From the cell containing the given text, extract its center point as (x, y) coordinate. 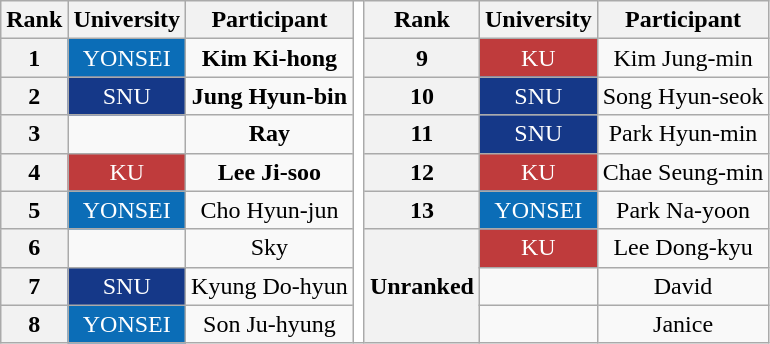
8 (34, 324)
Park Na-yoon (683, 210)
4 (34, 172)
Ray (270, 134)
Lee Ji-soo (270, 172)
Janice (683, 324)
1 (34, 58)
5 (34, 210)
Kyung Do-hyun (270, 286)
Jung Hyun-bin (270, 96)
Song Hyun-seok (683, 96)
10 (422, 96)
Lee Dong-kyu (683, 248)
2 (34, 96)
7 (34, 286)
Son Ju-hyung (270, 324)
David (683, 286)
Cho Hyun-jun (270, 210)
13 (422, 210)
Unranked (422, 286)
Chae Seung-min (683, 172)
Kim Jung-min (683, 58)
Park Hyun-min (683, 134)
9 (422, 58)
6 (34, 248)
11 (422, 134)
3 (34, 134)
12 (422, 172)
Kim Ki-hong (270, 58)
Sky (270, 248)
